Scan for the cell matching the given text and deliver its (X, Y) coordinate at center. 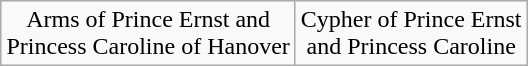
Arms of Prince Ernst andPrincess Caroline of Hanover (148, 34)
Cypher of Prince Ernstand Princess Caroline (411, 34)
